Identify which cell holds the provided text, then report its [x, y] central coordinate. 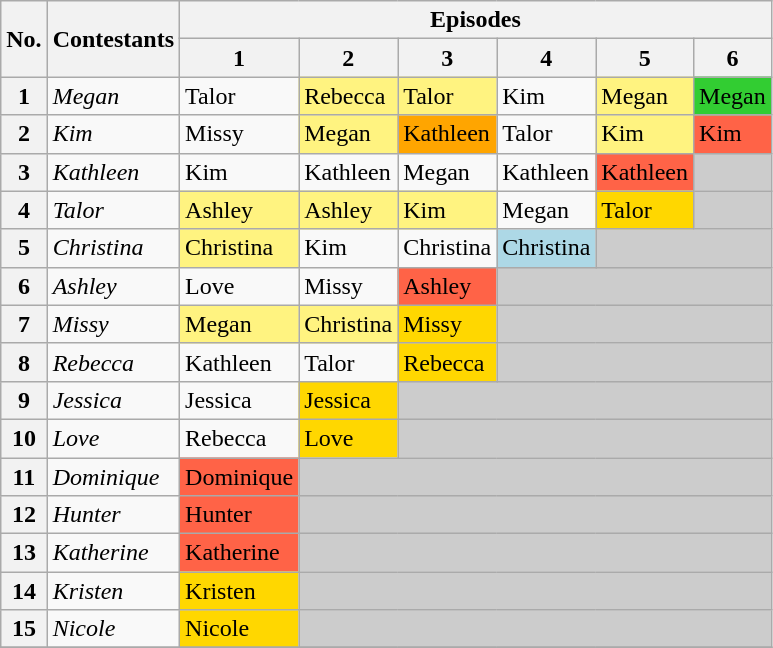
8 [24, 362]
14 [24, 591]
13 [24, 553]
Contestants [113, 39]
7 [24, 324]
No. [24, 39]
Episodes [476, 20]
9 [24, 400]
11 [24, 477]
10 [24, 438]
12 [24, 515]
15 [24, 629]
